Search for the cell housing the specified text and yield its [X, Y] center coordinate. 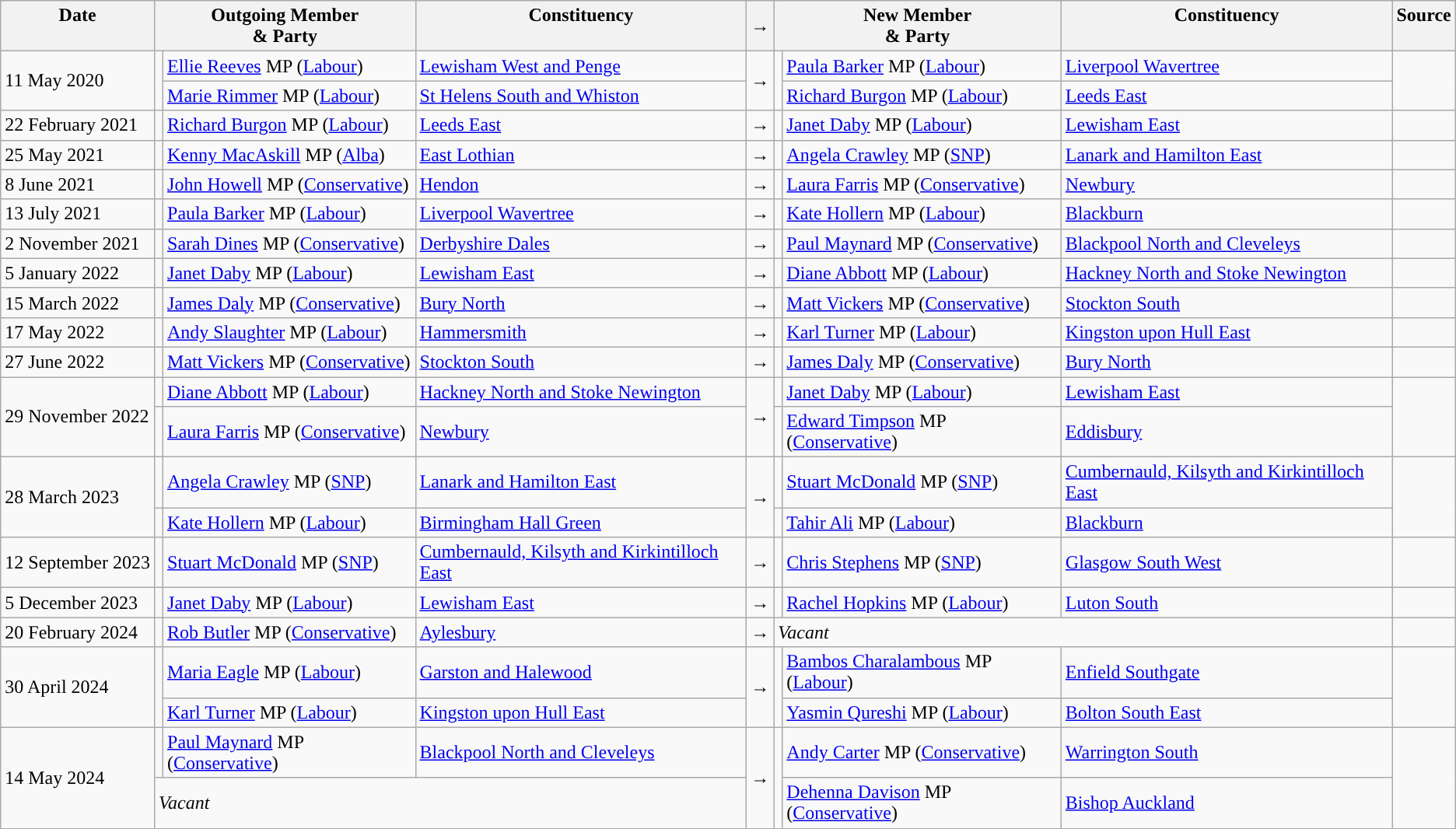
12 September 2023 [78, 563]
Bambos Charalambous MP (Labour) [922, 672]
Edward Timpson MP (Conservative) [922, 432]
Glasgow South West [1227, 563]
14 May 2024 [78, 778]
Birmingham Hall Green [581, 523]
Source [1423, 26]
New Member& Party [918, 26]
Eddisbury [1227, 432]
25 May 2021 [78, 155]
Andy Carter MP (Conservative) [922, 753]
Derbyshire Dales [581, 243]
2 November 2021 [78, 243]
Lewisham West and Penge [581, 66]
Garston and Halewood [581, 672]
15 March 2022 [78, 303]
Bolton South East [1227, 712]
Dehenna Davison MP (Conservative) [922, 803]
Enfield Southgate [1227, 672]
22 February 2021 [78, 125]
John Howell MP (Conservative) [289, 184]
Bishop Auckland [1227, 803]
Hammersmith [581, 332]
11 May 2020 [78, 81]
Maria Eagle MP (Labour) [289, 672]
13 July 2021 [78, 214]
Yasmin Qureshi MP (Labour) [922, 712]
Aylesbury [581, 632]
St Helens South and Whiston [581, 96]
5 January 2022 [78, 273]
Outgoing Member& Party [285, 26]
17 May 2022 [78, 332]
Andy Slaughter MP (Labour) [289, 332]
Rachel Hopkins MP (Labour) [922, 603]
Tahir Ali MP (Labour) [922, 523]
28 March 2023 [78, 498]
27 June 2022 [78, 362]
8 June 2021 [78, 184]
30 April 2024 [78, 687]
Marie Rimmer MP (Labour) [289, 96]
Ellie Reeves MP (Labour) [289, 66]
Date [78, 26]
Warrington South [1227, 753]
Luton South [1227, 603]
Rob Butler MP (Conservative) [289, 632]
Kenny MacAskill MP (Alba) [289, 155]
East Lothian [581, 155]
5 December 2023 [78, 603]
Chris Stephens MP (SNP) [922, 563]
29 November 2022 [78, 417]
Sarah Dines MP (Conservative) [289, 243]
20 February 2024 [78, 632]
Hendon [581, 184]
